Search for the cell housing the specified text and yield its [X, Y] center coordinate. 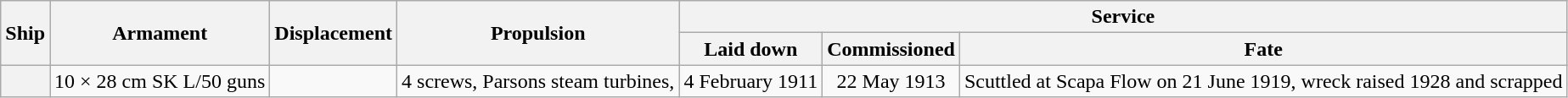
Service [1123, 17]
4 screws, Parsons steam turbines, [538, 81]
4 February 1911 [750, 81]
Displacement [334, 33]
22 May 1913 [891, 81]
Scuttled at Scapa Flow on 21 June 1919, wreck raised 1928 and scrapped [1263, 81]
Fate [1263, 49]
Ship [25, 33]
Commissioned [891, 49]
Laid down [750, 49]
10 × 28 cm SK L/50 guns [160, 81]
Armament [160, 33]
Propulsion [538, 33]
